Scan for the cell matching the given text and deliver its (X, Y) coordinate at center. 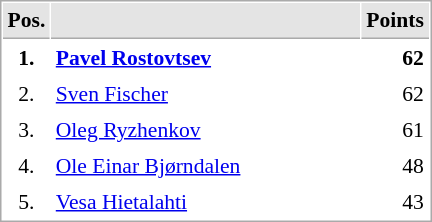
Pos. (26, 21)
43 (396, 201)
5. (26, 201)
3. (26, 129)
Ole Einar Bjørndalen (206, 165)
Points (396, 21)
1. (26, 57)
61 (396, 129)
48 (396, 165)
Sven Fischer (206, 93)
Vesa Hietalahti (206, 201)
Pavel Rostovtsev (206, 57)
4. (26, 165)
Oleg Ryzhenkov (206, 129)
2. (26, 93)
